Output the (x, y) coordinate of the center of the cell containing the given text.  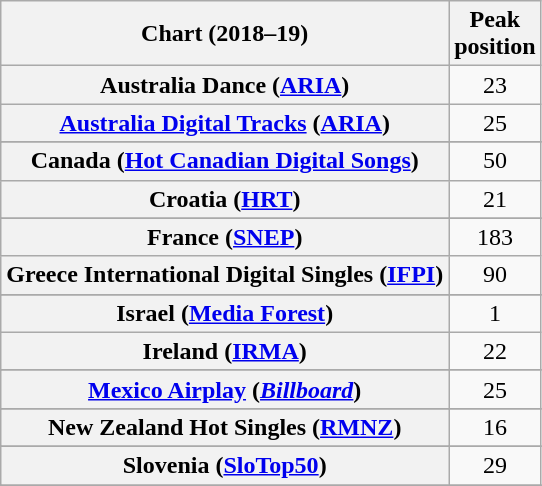
France (SNEP) (225, 237)
1 (495, 313)
29 (495, 465)
Greece International Digital Singles (IFPI) (225, 275)
16 (495, 427)
Canada (Hot Canadian Digital Songs) (225, 161)
90 (495, 275)
Israel (Media Forest) (225, 313)
50 (495, 161)
183 (495, 237)
23 (495, 85)
Mexico Airplay (Billboard) (225, 389)
Australia Digital Tracks (ARIA) (225, 123)
Peakposition (495, 34)
Australia Dance (ARIA) (225, 85)
New Zealand Hot Singles (RMNZ) (225, 427)
21 (495, 199)
Chart (2018–19) (225, 34)
Ireland (IRMA) (225, 351)
Croatia (HRT) (225, 199)
22 (495, 351)
Slovenia (SloTop50) (225, 465)
